Pinpoint the cell where the given text exists, returning its [x, y] midpoint coordinate. 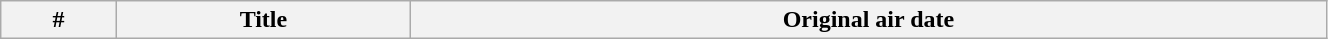
Original air date [868, 20]
# [59, 20]
Title [263, 20]
